From the cell containing the given text, extract its center point as [x, y] coordinate. 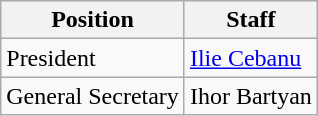
Ilie Cebanu [250, 58]
Position [93, 20]
General Secretary [93, 96]
President [93, 58]
Ihor Bartyan [250, 96]
Staff [250, 20]
